Search for the cell housing the specified text and yield its (X, Y) center coordinate. 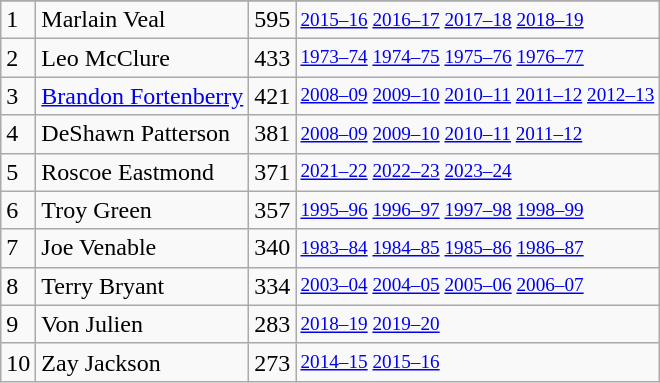
Leo McClure (142, 58)
421 (272, 96)
371 (272, 172)
2015–16 2016–17 2017–18 2018–19 (478, 20)
Terry Bryant (142, 286)
7 (18, 248)
1 (18, 20)
4 (18, 134)
381 (272, 134)
10 (18, 362)
3 (18, 96)
Roscoe Eastmond (142, 172)
1983–84 1984–85 1985–86 1986–87 (478, 248)
334 (272, 286)
DeShawn Patterson (142, 134)
Von Julien (142, 324)
340 (272, 248)
2003–04 2004–05 2005–06 2006–07 (478, 286)
283 (272, 324)
Joe Venable (142, 248)
273 (272, 362)
2008–09 2009–10 2010–11 2011–12 2012–13 (478, 96)
Brandon Fortenberry (142, 96)
5 (18, 172)
2021–22 2022–23 2023–24 (478, 172)
2 (18, 58)
595 (272, 20)
Marlain Veal (142, 20)
Zay Jackson (142, 362)
2018–19 2019–20 (478, 324)
357 (272, 210)
9 (18, 324)
1995–96 1996–97 1997–98 1998–99 (478, 210)
Troy Green (142, 210)
1973–74 1974–75 1975–76 1976–77 (478, 58)
2008–09 2009–10 2010–11 2011–12 (478, 134)
6 (18, 210)
433 (272, 58)
8 (18, 286)
2014–15 2015–16 (478, 362)
